Provide the [X, Y] coordinate of the cell's center where the given text is located.  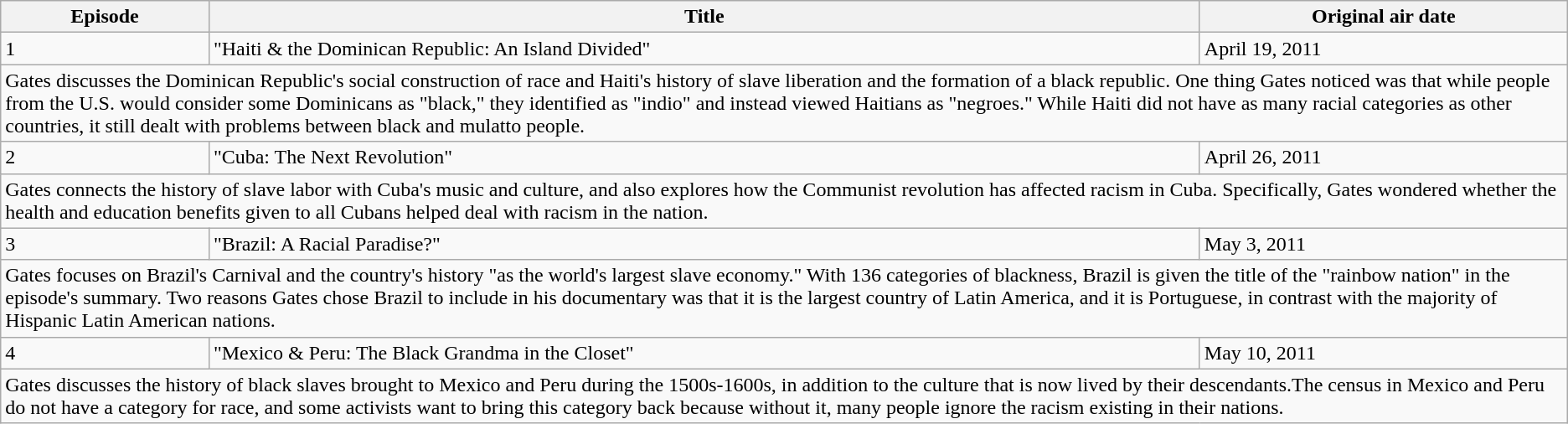
2 [106, 158]
May 3, 2011 [1384, 244]
3 [106, 244]
April 19, 2011 [1384, 49]
April 26, 2011 [1384, 158]
Title [704, 17]
"Mexico & Peru: The Black Grandma in the Closet" [704, 353]
May 10, 2011 [1384, 353]
"Brazil: A Racial Paradise?" [704, 244]
"Haiti & the Dominican Republic: An Island Divided" [704, 49]
1 [106, 49]
4 [106, 353]
"Cuba: The Next Revolution" [704, 158]
Original air date [1384, 17]
Episode [106, 17]
